Determine the (x, y) coordinate at the center of the cell enclosing the given text.  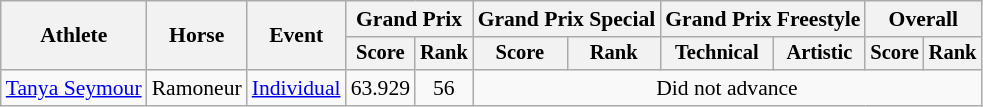
Overall (923, 19)
Grand Prix (410, 19)
63.929 (380, 88)
Grand Prix Freestyle (762, 19)
Did not advance (728, 88)
Grand Prix Special (567, 19)
Artistic (819, 54)
Individual (296, 88)
Technical (716, 54)
Tanya Seymour (74, 88)
Ramoneur (197, 88)
Athlete (74, 36)
Event (296, 36)
Horse (197, 36)
56 (444, 88)
